Return (x, y) of the center of cell containing provided text 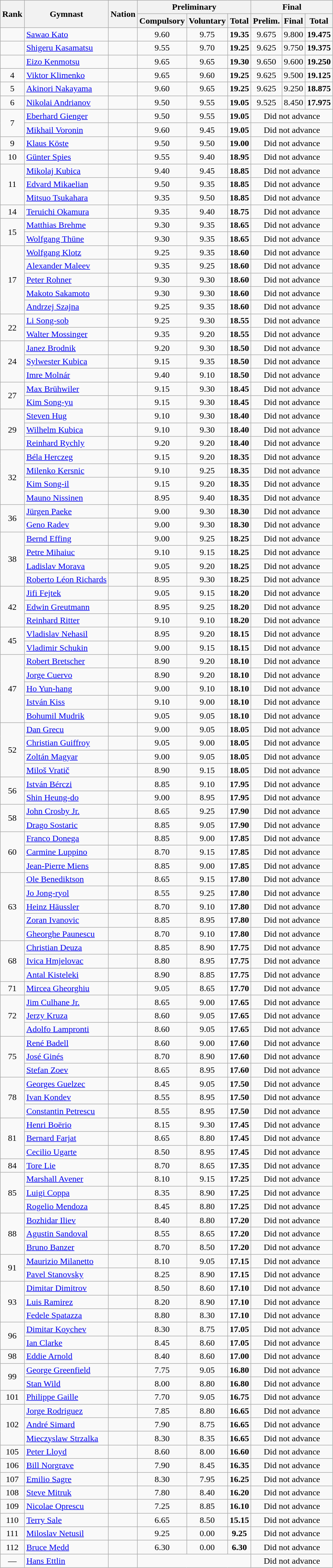
Fedele Spatazza (67, 1316)
Akinori Nakayama (67, 89)
16.10 (239, 1506)
Peter Lloyd (67, 1452)
István Kiss (67, 702)
Franco Donega (67, 839)
Philippe Gaille (67, 1397)
Ian Clarke (67, 1343)
58 (12, 818)
17.35 (239, 1166)
60 (12, 852)
9.675 (266, 34)
17.975 (319, 102)
Mircea Gheorghiu (67, 988)
Stefan Zoev (67, 1070)
45 (12, 641)
Maurizio Milanetto (67, 1261)
6.65 (162, 1520)
Eddie Arnold (67, 1356)
Mikhail Voronin (67, 130)
Bernd Effing (67, 539)
16.75 (239, 1397)
Günter Spies (67, 157)
Vladislav Nehasil (67, 634)
56 (12, 791)
98 (12, 1356)
99 (12, 1377)
9 (12, 143)
18.875 (319, 89)
88 (12, 1234)
9.250 (293, 89)
16.60 (239, 1452)
Mitsuo Tsukahara (67, 198)
Wolfgang Klotz (67, 252)
Janez Brodnik (67, 348)
9.70 (207, 48)
Peter Rohner (67, 280)
24 (12, 361)
Steve Mitruk (67, 1493)
6 (12, 102)
Teruichi Okamura (67, 212)
16.35 (239, 1465)
27 (12, 395)
— (12, 1561)
Edwin Greutmann (67, 607)
84 (12, 1166)
Miloslav Netusil (67, 1534)
Steven Hug (67, 416)
Gymnast (67, 14)
Nicolae Oprescu (67, 1506)
Jifi Fejtek (67, 593)
93 (12, 1302)
Pavel Stanovsky (67, 1275)
11 (12, 184)
17.70 (239, 988)
Bruno Banzer (67, 1247)
Christian Guiffroy (67, 743)
7.70 (162, 1397)
John Crosby Jr. (67, 811)
19.250 (319, 62)
Béla Herczeg (67, 457)
9.650 (266, 62)
Eberhard Gienger (67, 116)
Kim Song-yu (67, 402)
7.85 (162, 1411)
Sylwester Kubica (67, 361)
Heinz Häussler (67, 907)
Max Brühwiler (67, 389)
19.35 (239, 34)
102 (12, 1424)
16.25 (239, 1479)
7.80 (162, 1493)
Gheorghe Paunescu (67, 934)
Emilio Sagre (67, 1479)
7.95 (207, 1479)
52 (12, 750)
Roberto Léon Richards (67, 579)
9.75 (207, 34)
81 (12, 1138)
Li Song-sob (67, 320)
9.525 (266, 102)
Bruce Medd (67, 1547)
Ivica Hmjelovac (67, 961)
Milenko Kersnic (67, 471)
Luis Ramirez (67, 1302)
Rank (12, 14)
19.30 (239, 62)
Ladislav Morava (67, 566)
Vladimir Schukin (67, 648)
Zoltán Magyar (67, 757)
Jo Jong-ryol (67, 893)
André Simard (67, 1424)
22 (12, 327)
Wilhelm Kubica (67, 430)
5 (12, 89)
Drago Sostaric (67, 825)
17.00 (239, 1356)
Edvard Mikaelian (67, 184)
Reinhard Rychly (67, 443)
Bozhidar Iliev (67, 1220)
Cecilio Ugarte (67, 1152)
Andrzej Szajna (67, 307)
Jorge Rodriguez (67, 1411)
19.125 (319, 75)
Alexander Maleev (67, 266)
Viktor Klimenko (67, 75)
Mikolaj Kubica (67, 171)
106 (12, 1465)
Ole Benediktson (67, 879)
Wolfgang Thüne (67, 239)
Dimitar Dimitrov (67, 1288)
101 (12, 1397)
Prelim. (266, 21)
Henri Boërio (67, 1125)
15 (12, 232)
Adolfo Lampronti (67, 1029)
István Bérczi (67, 784)
63 (12, 907)
Ivan Kondev (67, 1097)
Jerzy Kruza (67, 1015)
Bill Norgrave (67, 1465)
Bohumil Mudrik (67, 716)
Agustin Sandoval (67, 1234)
Jim Culhane Jr. (67, 1002)
111 (12, 1534)
Geno Radev (67, 525)
Rogelio Mendoza (67, 1206)
Tore Lie (67, 1166)
4 (12, 75)
Klaus Köste (67, 143)
Dimitar Koychev (67, 1329)
Kim Song-il (67, 484)
Stan Wild (67, 1384)
Preliminary (194, 7)
Jean-Pierre Miens (67, 866)
René Badell (67, 1043)
Jorge Cuervo (67, 675)
42 (12, 607)
Petre Mihaiuc (67, 552)
Zoran Ivanovic (67, 920)
17 (12, 280)
7.25 (162, 1506)
Shigeru Kasamatsu (67, 48)
Georges Guelzec (67, 1084)
Luigi Coppa (67, 1193)
36 (12, 518)
10 (12, 157)
15.15 (239, 1520)
8.450 (293, 102)
Eizo Kenmotsu (67, 62)
107 (12, 1479)
José Ginés (67, 1057)
71 (12, 988)
Matthias Brehme (67, 225)
96 (12, 1336)
7 (12, 123)
Nikolai Andrianov (67, 102)
108 (12, 1493)
91 (12, 1268)
Marshall Avener (67, 1179)
109 (12, 1506)
Sawao Kato (67, 34)
68 (12, 961)
9.600 (293, 62)
George Greenfield (67, 1370)
29 (12, 430)
85 (12, 1193)
Carmine Luppino (67, 852)
19.475 (319, 34)
Compulsory (162, 21)
Shin Heung-do (67, 797)
Constantin Petrescu (67, 1111)
Bernard Farjat (67, 1138)
8.15 (162, 1125)
7.75 (162, 1370)
75 (12, 1057)
47 (12, 689)
Mieczyslaw Strzalka (67, 1438)
112 (12, 1547)
72 (12, 1015)
8.25 (162, 1275)
110 (12, 1520)
32 (12, 477)
Imre Molnár (67, 375)
14 (12, 212)
9.750 (293, 48)
Makoto Sakamoto (67, 293)
Nation (123, 14)
9.800 (293, 34)
8.20 (162, 1302)
Walter Mossinger (67, 334)
16.20 (239, 1493)
Terry Sale (67, 1520)
Mauno Nissinen (67, 498)
18.75 (239, 212)
Dan Grecu (67, 729)
105 (12, 1452)
Reinhard Ritter (67, 621)
Hans Ettlin (67, 1561)
78 (12, 1097)
Robert Bretscher (67, 661)
Antal Kisteleki (67, 975)
Christian Deuza (67, 947)
Miloš Vratič (67, 770)
19.00 (239, 143)
9.500 (293, 75)
18.95 (239, 157)
Voluntary (207, 21)
19.375 (319, 48)
Ho Yun-hang (67, 689)
Jürgen Paeke (67, 511)
38 (12, 559)
